Detect which cell encompasses the target text, then output its (X, Y) center coordinate. 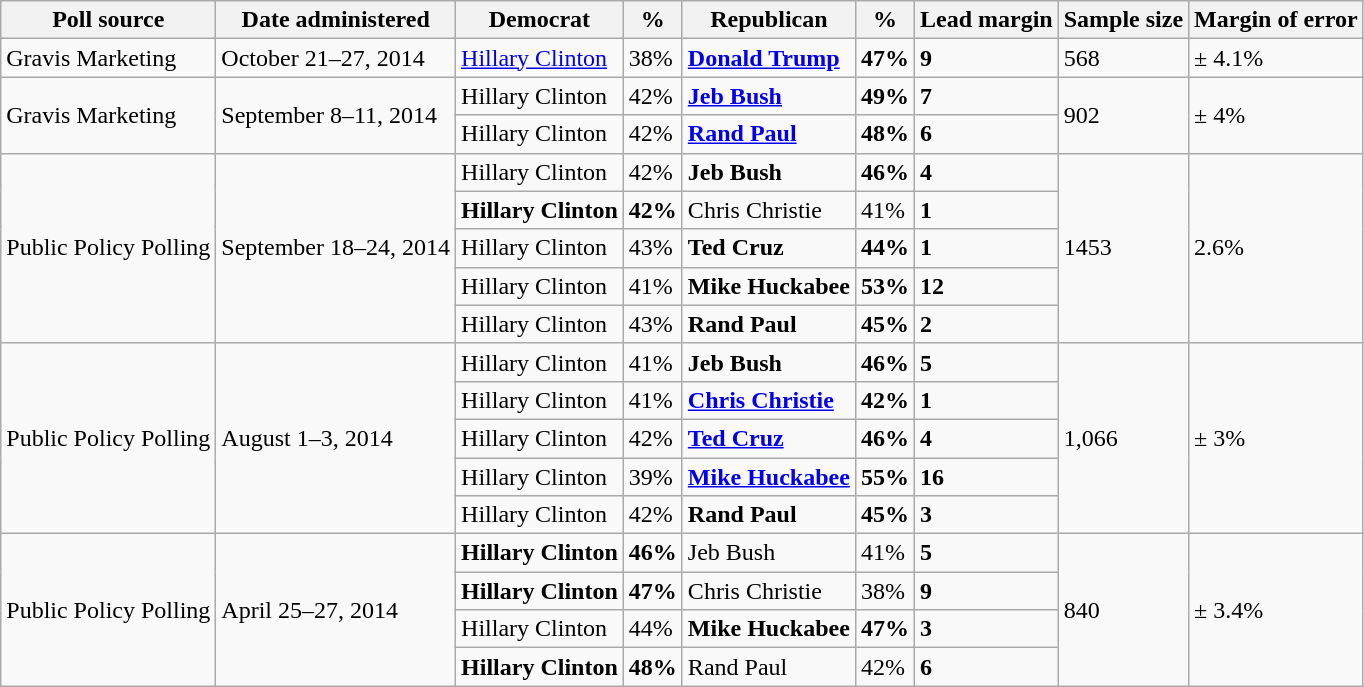
39% (652, 477)
± 3% (1276, 438)
902 (1123, 115)
± 3.4% (1276, 610)
± 4.1% (1276, 58)
September 18–24, 2014 (336, 248)
16 (986, 477)
October 21–27, 2014 (336, 58)
7 (986, 96)
Poll source (108, 20)
1453 (1123, 248)
Democrat (540, 20)
55% (884, 477)
Sample size (1123, 20)
1,066 (1123, 438)
12 (986, 286)
Margin of error (1276, 20)
2.6% (1276, 248)
April 25–27, 2014 (336, 610)
Lead margin (986, 20)
Donald Trump (768, 58)
Date administered (336, 20)
2 (986, 324)
September 8–11, 2014 (336, 115)
49% (884, 96)
± 4% (1276, 115)
Republican (768, 20)
840 (1123, 610)
August 1–3, 2014 (336, 438)
53% (884, 286)
568 (1123, 58)
